Find where the given text appears and provide that cell's center as (x, y) coordinate. 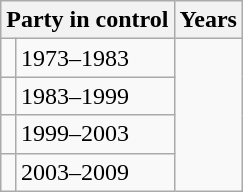
1983–1999 (94, 96)
1999–2003 (94, 134)
1973–1983 (94, 58)
2003–2009 (94, 172)
Party in control (88, 20)
Years (208, 20)
